From the cell containing the given text, extract its center point as (X, Y) coordinate. 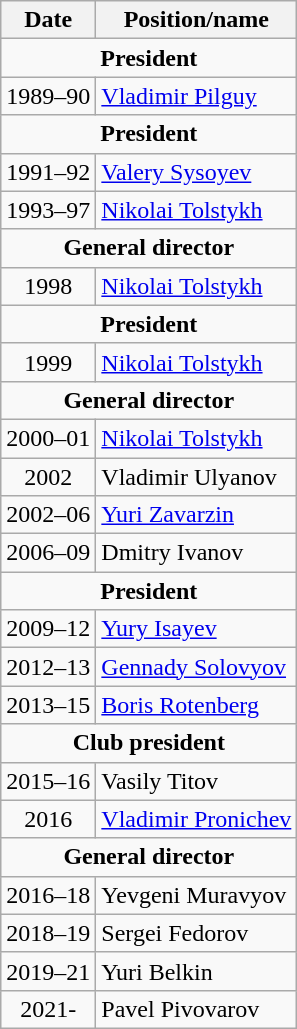
Yuri Zavarzin (196, 515)
Pavel Pivovarov (196, 1009)
Dmitry Ivanov (196, 553)
2019–21 (48, 971)
2018–19 (48, 933)
Vladimir Pilguy (196, 96)
1999 (48, 362)
2000–01 (48, 438)
1993–97 (48, 210)
Gennady Solovyov (196, 667)
Valery Sysoyev (196, 172)
1991–92 (48, 172)
2009–12 (48, 629)
Club president (149, 743)
Yevgeni Muravyov (196, 895)
Vasily Titov (196, 781)
2013–15 (48, 705)
2016 (48, 819)
1998 (48, 286)
Vladimir Pronichev (196, 819)
Sergei Fedorov (196, 933)
2012–13 (48, 667)
2016–18 (48, 895)
2002 (48, 477)
2002–06 (48, 515)
Boris Rotenberg (196, 705)
Vladimir Ulyanov (196, 477)
1989–90 (48, 96)
2006–09 (48, 553)
2015–16 (48, 781)
2021- (48, 1009)
Date (48, 20)
Position/name (196, 20)
Yuri Belkin (196, 971)
Yury Isayev (196, 629)
